Provide the [X, Y] coordinate of the cell's center where the given text is located.  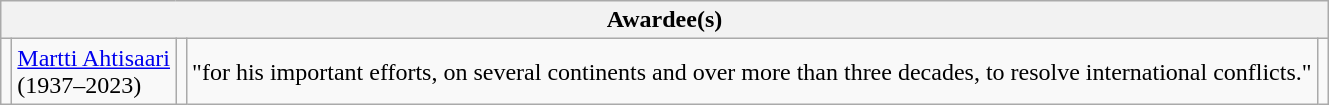
Awardee(s) [664, 20]
Martti Ahtisaari(1937–2023) [94, 72]
"for his important efforts, on several continents and over more than three decades, to resolve international conflicts." [752, 72]
